Locate the cell with the specified text and output its [X, Y] center coordinate. 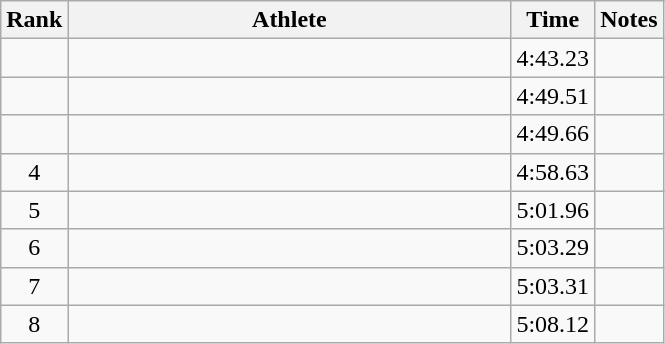
Rank [34, 20]
5:01.96 [553, 210]
8 [34, 324]
5:03.29 [553, 248]
Notes [629, 20]
4:49.66 [553, 134]
4:58.63 [553, 172]
6 [34, 248]
4 [34, 172]
7 [34, 286]
4:49.51 [553, 96]
Athlete [290, 20]
5 [34, 210]
4:43.23 [553, 58]
Time [553, 20]
5:08.12 [553, 324]
5:03.31 [553, 286]
